Capture the cell that displays the provided text and extract its (X, Y) central coordinate. 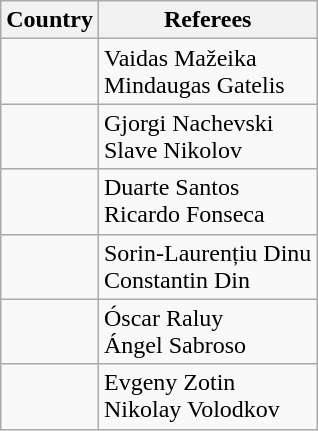
Referees (207, 20)
Óscar RaluyÁngel Sabroso (207, 332)
Gjorgi NachevskiSlave Nikolov (207, 136)
Evgeny ZotinNikolay Volodkov (207, 396)
Duarte SantosRicardo Fonseca (207, 202)
Vaidas MažeikaMindaugas Gatelis (207, 72)
Country (50, 20)
Sorin-Laurențiu DinuConstantin Din (207, 266)
